Scan for the cell matching the given text and deliver its [x, y] coordinate at center. 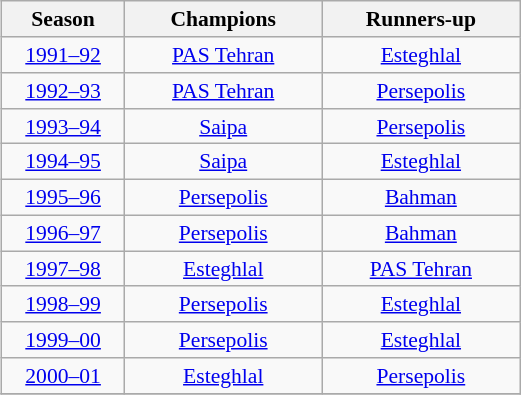
Season [64, 19]
1995–96 [64, 197]
1996–97 [64, 233]
1994–95 [64, 162]
1993–94 [64, 126]
1992–93 [64, 91]
1991–92 [64, 55]
Runners-up [421, 19]
1998–99 [64, 304]
Champions [223, 19]
2000–01 [64, 376]
1999–00 [64, 340]
1997–98 [64, 269]
